Locate the cell with the specified text and output its [X, Y] center coordinate. 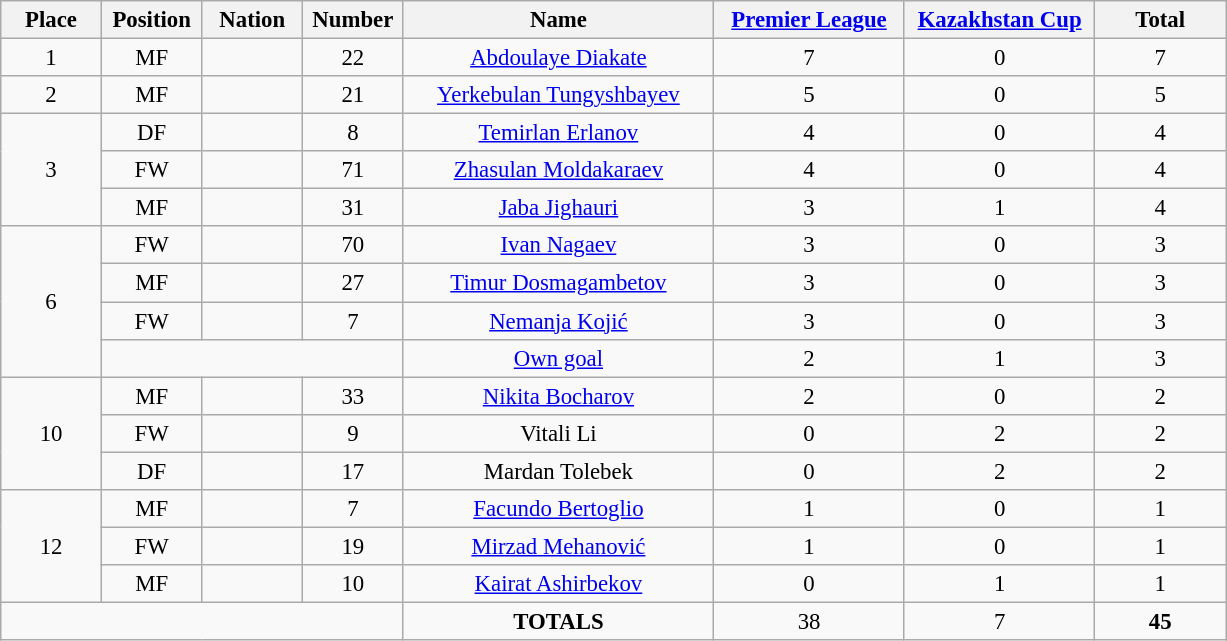
Facundo Bertoglio [558, 509]
38 [810, 621]
27 [354, 283]
9 [354, 433]
Temirlan Erlanov [558, 133]
8 [354, 133]
Abdoulaye Diakate [558, 58]
Vitali Li [558, 433]
21 [354, 95]
Position [152, 20]
Own goal [558, 358]
70 [354, 245]
Nemanja Kojić [558, 321]
71 [354, 170]
Number [354, 20]
Premier League [810, 20]
Nikita Bocharov [558, 396]
22 [354, 58]
Place [52, 20]
Timur Dosmagambetov [558, 283]
Mardan Tolebek [558, 471]
12 [52, 546]
45 [1160, 621]
Ivan Nagaev [558, 245]
33 [354, 396]
Yerkebulan Tungyshbayev [558, 95]
Kazakhstan Cup [1000, 20]
31 [354, 208]
Nation [252, 20]
17 [354, 471]
Zhasulan Moldakaraev [558, 170]
6 [52, 301]
Mirzad Mehanović [558, 546]
19 [354, 546]
Total [1160, 20]
TOTALS [558, 621]
Jaba Jighauri [558, 208]
Kairat Ashirbekov [558, 584]
Name [558, 20]
